Search for the cell housing the specified text and yield its (X, Y) center coordinate. 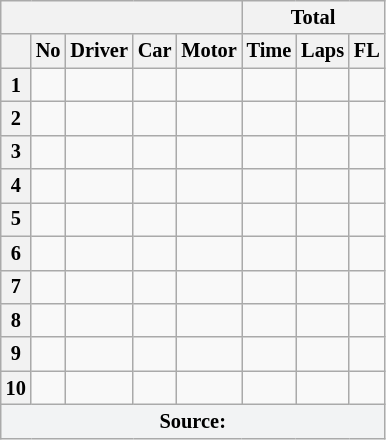
9 (16, 354)
Car (155, 51)
1 (16, 85)
Motor (208, 51)
Total (314, 17)
5 (16, 219)
2 (16, 118)
Laps (322, 51)
6 (16, 253)
8 (16, 320)
3 (16, 152)
Source: (193, 421)
FL (367, 51)
7 (16, 287)
Driver (98, 51)
No (48, 51)
4 (16, 186)
Time (270, 51)
10 (16, 388)
